Return the [X, Y] coordinate for the center point of the cell that contains the specified text.  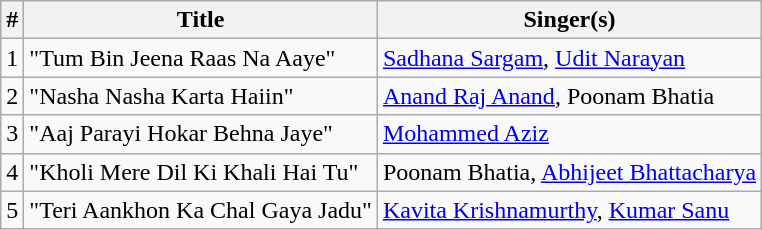
Sadhana Sargam, Udit Narayan [569, 58]
Anand Raj Anand, Poonam Bhatia [569, 96]
3 [12, 134]
"Aaj Parayi Hokar Behna Jaye" [201, 134]
2 [12, 96]
# [12, 20]
"Nasha Nasha Karta Haiin" [201, 96]
"Tum Bin Jeena Raas Na Aaye" [201, 58]
Mohammed Aziz [569, 134]
Poonam Bhatia, Abhijeet Bhattacharya [569, 172]
Singer(s) [569, 20]
1 [12, 58]
4 [12, 172]
"Teri Aankhon Ka Chal Gaya Jadu" [201, 210]
Title [201, 20]
Kavita Krishnamurthy, Kumar Sanu [569, 210]
5 [12, 210]
"Kholi Mere Dil Ki Khali Hai Tu" [201, 172]
